Find where the given text appears and provide that cell's center as (x, y) coordinate. 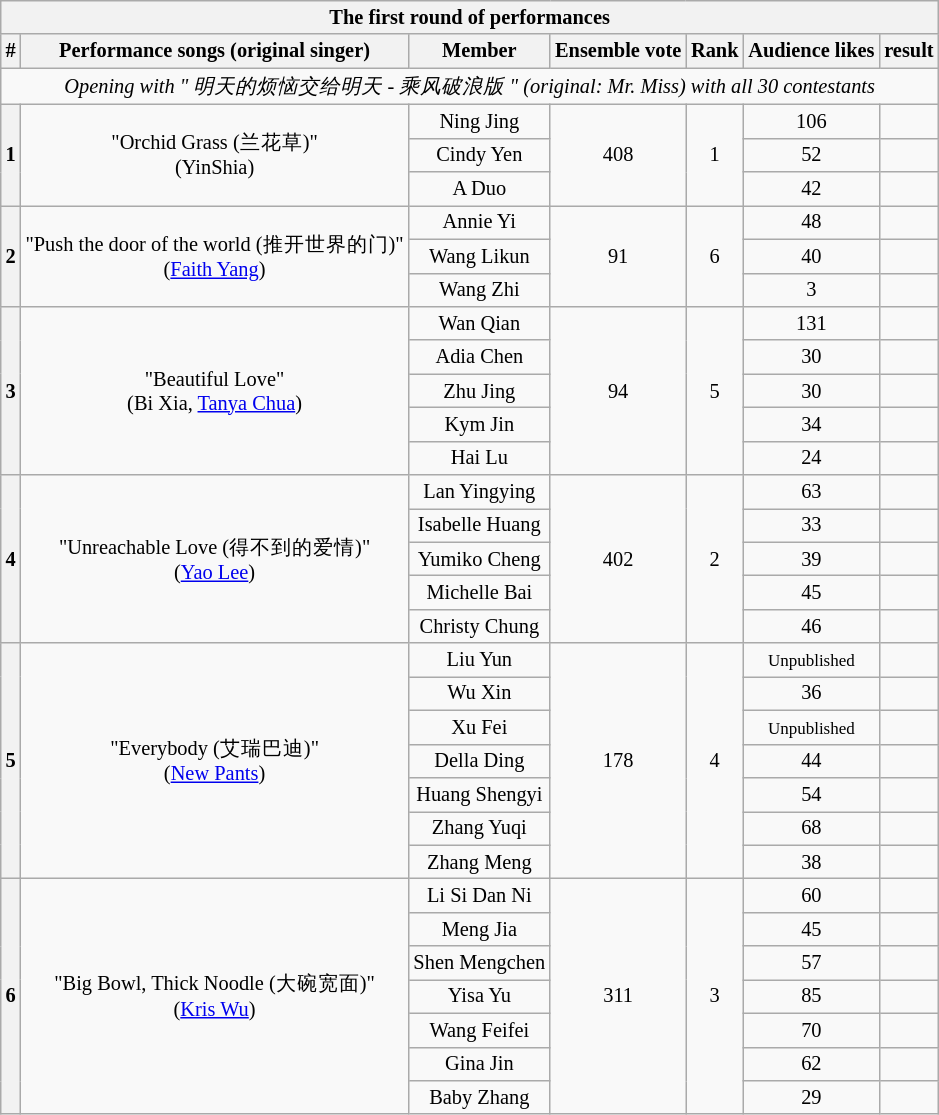
Li Si Dan Ni (480, 895)
A Duo (480, 189)
Annie Yi (480, 222)
Baby Zhang (480, 1097)
Yumiko Cheng (480, 559)
106 (811, 121)
Shen Mengchen (480, 963)
Ning Jing (480, 121)
Wang Feifei (480, 1030)
Adia Chen (480, 357)
44 (811, 761)
36 (811, 693)
38 (811, 862)
60 (811, 895)
68 (811, 828)
Kym Jin (480, 424)
Zhang Meng (480, 862)
Isabelle Huang (480, 525)
54 (811, 794)
Yisa Yu (480, 996)
402 (618, 559)
62 (811, 1064)
result (908, 51)
Wan Qian (480, 323)
Liu Yun (480, 660)
Zhu Jing (480, 391)
Della Ding (480, 761)
Opening with " 明天的烦恼交给明天 - 乘风破浪版 " (original: Mr. Miss) with all 30 contestants (470, 86)
42 (811, 189)
Ensemble vote (618, 51)
46 (811, 626)
408 (618, 154)
70 (811, 1030)
Audience likes (811, 51)
178 (618, 761)
Performance songs (original singer) (215, 51)
91 (618, 256)
311 (618, 996)
"Everybody (艾瑞巴迪)"(New Pants) (215, 761)
Hai Lu (480, 458)
Cindy Yen (480, 155)
24 (811, 458)
Rank (714, 51)
"Orchid Grass (兰花草)"(YinShia) (215, 154)
Christy Chung (480, 626)
52 (811, 155)
85 (811, 996)
131 (811, 323)
"Beautiful Love"(Bi Xia, Tanya Chua) (215, 390)
Huang Shengyi (480, 794)
# (11, 51)
Zhang Yuqi (480, 828)
Lan Yingying (480, 492)
94 (618, 390)
29 (811, 1097)
33 (811, 525)
Member (480, 51)
Wang Likun (480, 256)
"Unreachable Love (得不到的爱情)"(Yao Lee) (215, 559)
Gina Jin (480, 1064)
The first round of performances (470, 17)
63 (811, 492)
39 (811, 559)
48 (811, 222)
Xu Fei (480, 727)
Wu Xin (480, 693)
40 (811, 256)
"Big Bowl, Thick Noodle (大碗宽面)"(Kris Wu) (215, 996)
Meng Jia (480, 929)
Wang Zhi (480, 290)
34 (811, 424)
57 (811, 963)
Michelle Bai (480, 593)
"Push the door of the world (推开世界的门)"(Faith Yang) (215, 256)
